For the text-containing cell, return its midpoint in [x, y] coordinate format. 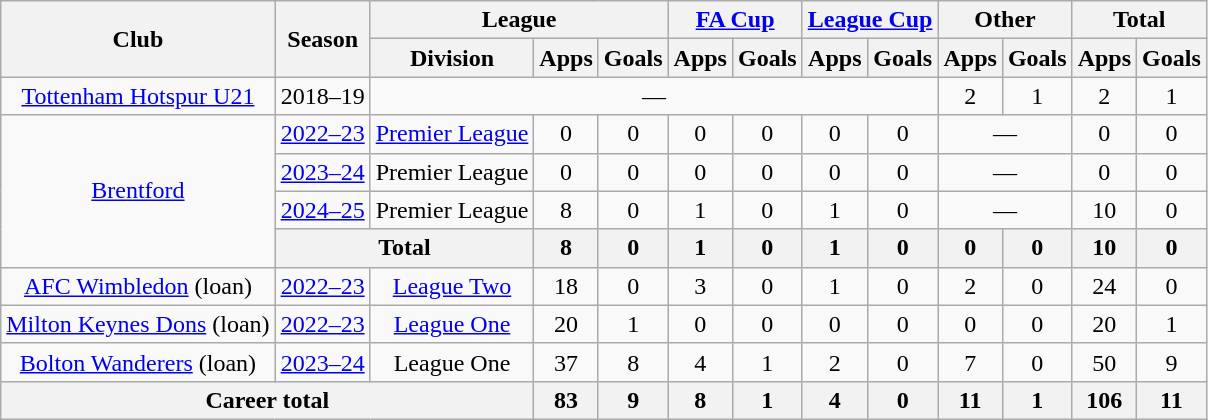
Milton Keynes Dons (loan) [138, 324]
Career total [268, 400]
2018–19 [322, 96]
3 [700, 286]
106 [1104, 400]
Season [322, 39]
7 [970, 362]
18 [566, 286]
― [654, 96]
League Cup [870, 20]
Other [1005, 20]
Bolton Wanderers (loan) [138, 362]
AFC Wimbledon (loan) [138, 286]
50 [1104, 362]
FA Cup [735, 20]
League [519, 20]
Brentford [138, 191]
Club [138, 39]
Tottenham Hotspur U21 [138, 96]
Division [452, 58]
37 [566, 362]
24 [1104, 286]
83 [566, 400]
League Two [452, 286]
2024–25 [322, 210]
